Search for the cell housing the specified text and yield its [x, y] center coordinate. 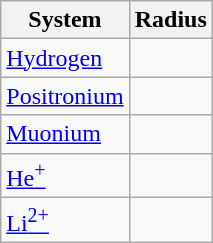
He+ [65, 176]
Li2+ [65, 220]
System [65, 20]
Positronium [65, 96]
Radius [170, 20]
Hydrogen [65, 58]
Muonium [65, 134]
